Capture the cell that displays the provided text and extract its [X, Y] central coordinate. 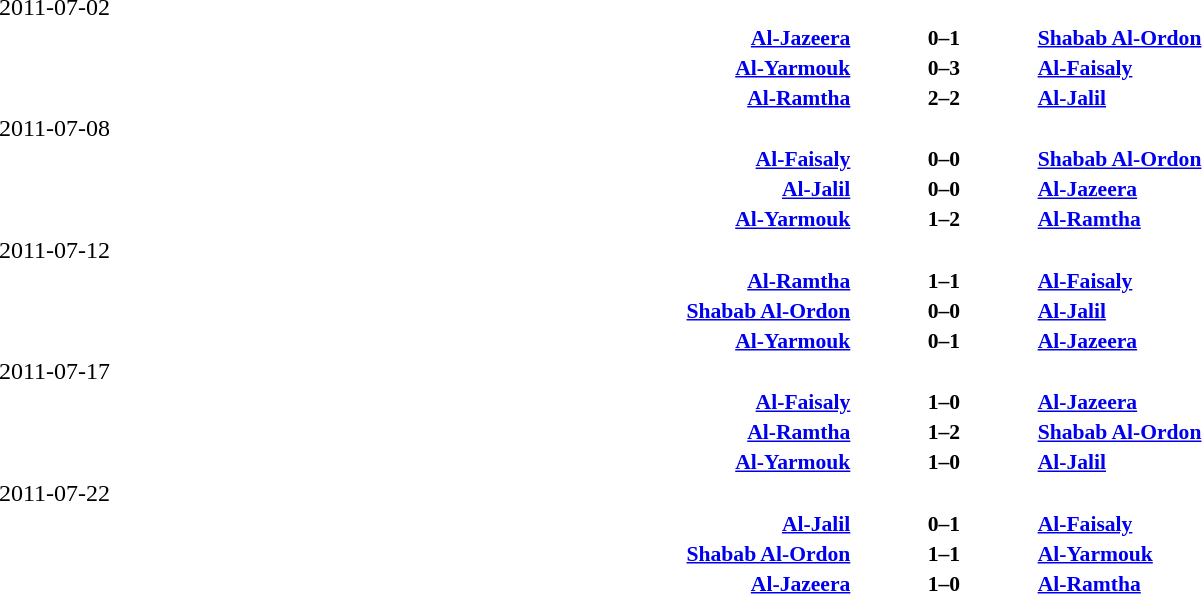
2–2 [944, 98]
0–3 [944, 68]
